Locate the cell with the specified text and output its (X, Y) center coordinate. 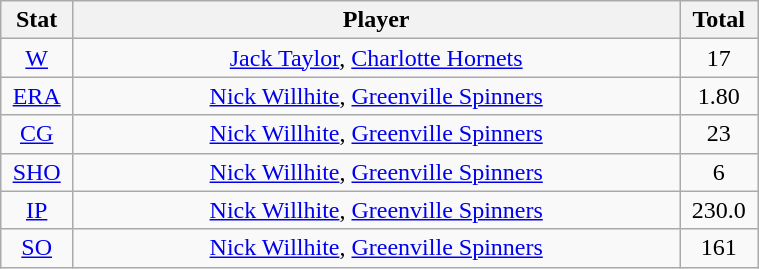
161 (719, 248)
17 (719, 58)
230.0 (719, 210)
SHO (37, 172)
1.80 (719, 96)
Player (376, 20)
CG (37, 134)
IP (37, 210)
6 (719, 172)
23 (719, 134)
Jack Taylor, Charlotte Hornets (376, 58)
SO (37, 248)
Total (719, 20)
W (37, 58)
Stat (37, 20)
ERA (37, 96)
